Pinpoint the cell where the given text exists, returning its [x, y] midpoint coordinate. 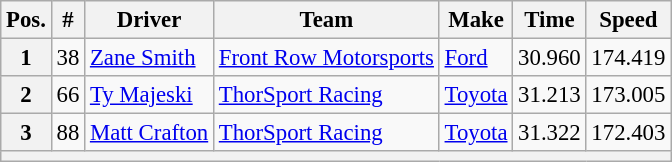
3 [26, 133]
88 [68, 133]
174.419 [628, 58]
38 [68, 58]
Ford [476, 58]
Team [326, 20]
Time [550, 20]
31.322 [550, 133]
173.005 [628, 95]
31.213 [550, 95]
2 [26, 95]
Speed [628, 20]
Driver [150, 20]
Zane Smith [150, 58]
Pos. [26, 20]
172.403 [628, 133]
Make [476, 20]
Matt Crafton [150, 133]
Front Row Motorsports [326, 58]
Ty Majeski [150, 95]
66 [68, 95]
1 [26, 58]
# [68, 20]
30.960 [550, 58]
